Output the (x, y) coordinate of the center of the cell containing the given text.  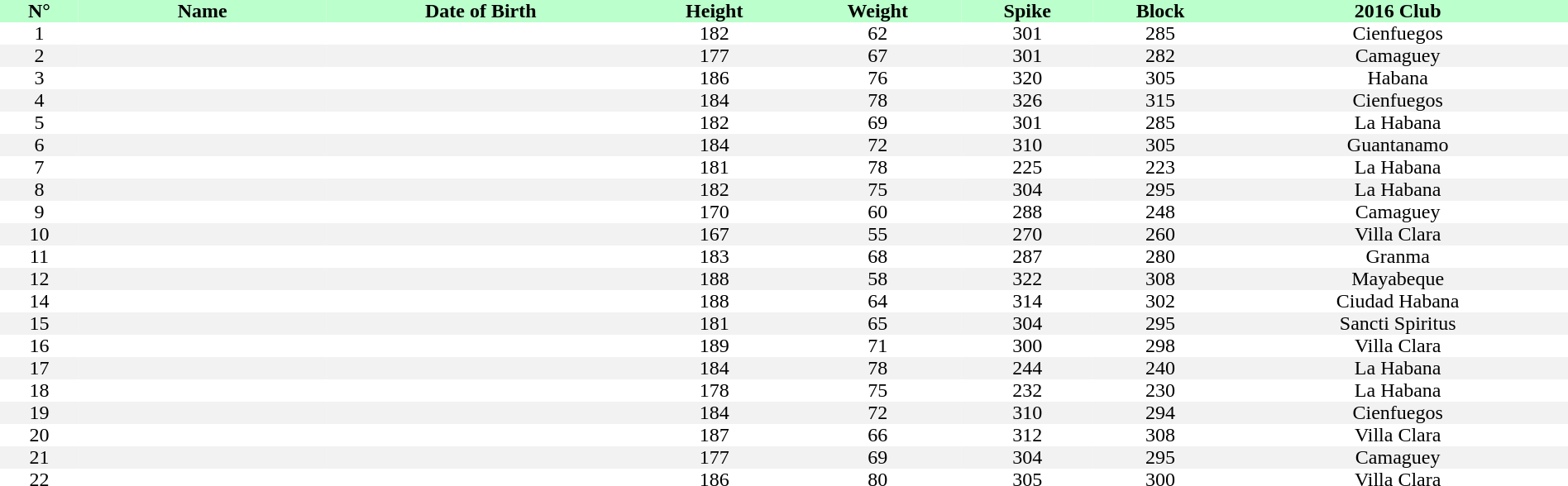
2016 Club (1398, 12)
10 (40, 235)
280 (1161, 256)
167 (715, 235)
71 (878, 345)
Block (1161, 12)
187 (715, 435)
Spike (1027, 12)
65 (878, 324)
270 (1027, 235)
11 (40, 256)
14 (40, 301)
6 (40, 145)
66 (878, 435)
248 (1161, 212)
312 (1027, 435)
64 (878, 301)
Weight (878, 12)
15 (40, 324)
76 (878, 78)
4 (40, 101)
Ciudad Habana (1398, 301)
60 (878, 212)
326 (1027, 101)
68 (878, 256)
Granma (1398, 256)
21 (40, 458)
16 (40, 345)
Height (715, 12)
2 (40, 56)
230 (1161, 390)
7 (40, 167)
58 (878, 279)
8 (40, 190)
N° (40, 12)
55 (878, 235)
9 (40, 212)
282 (1161, 56)
189 (715, 345)
320 (1027, 78)
Date of Birth (481, 12)
240 (1161, 369)
232 (1027, 390)
19 (40, 413)
170 (715, 212)
302 (1161, 301)
Mayabeque (1398, 279)
18 (40, 390)
260 (1161, 235)
186 (715, 78)
294 (1161, 413)
288 (1027, 212)
183 (715, 256)
287 (1027, 256)
Habana (1398, 78)
12 (40, 279)
67 (878, 56)
Sancti Spiritus (1398, 324)
5 (40, 122)
1 (40, 33)
315 (1161, 101)
20 (40, 435)
322 (1027, 279)
314 (1027, 301)
Guantanamo (1398, 145)
Name (203, 12)
178 (715, 390)
298 (1161, 345)
300 (1027, 345)
223 (1161, 167)
62 (878, 33)
3 (40, 78)
244 (1027, 369)
225 (1027, 167)
17 (40, 369)
